From the cell containing the given text, extract its center point as [x, y] coordinate. 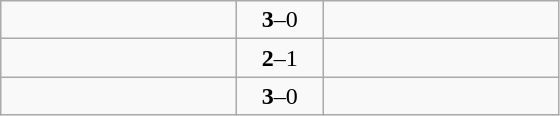
2–1 [280, 58]
